Provide the (X, Y) coordinate of the cell's center where the given text is located.  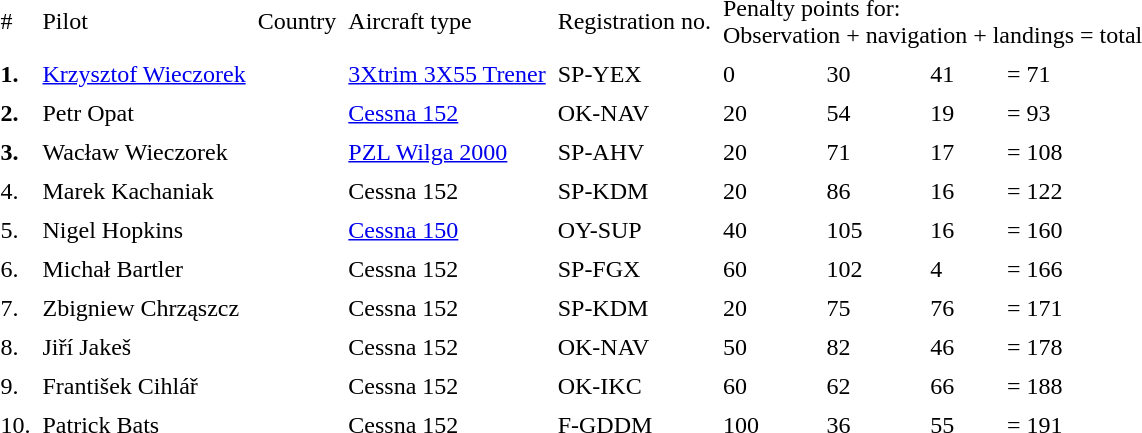
Marek Kachaniak (144, 191)
54 (872, 113)
19 (963, 113)
102 (872, 269)
86 (872, 191)
Cessna 150 (447, 230)
41 (963, 74)
Nigel Hopkins (144, 230)
3Xtrim 3X55 Trener (447, 74)
OK-IKC (634, 386)
82 (872, 347)
66 (963, 386)
105 (872, 230)
OY-SUP (634, 230)
17 (963, 152)
PZL Wilga 2000 (447, 152)
Krzysztof Wieczorek (144, 74)
SP-YEX (634, 74)
40 (770, 230)
SP-AHV (634, 152)
62 (872, 386)
Petr Opat (144, 113)
4 (963, 269)
30 (872, 74)
71 (872, 152)
Zbigniew Chrząszcz (144, 308)
76 (963, 308)
SP-FGX (634, 269)
František Cihlář (144, 386)
Wacław Wieczorek (144, 152)
46 (963, 347)
0 (770, 74)
Michał Bartler (144, 269)
75 (872, 308)
50 (770, 347)
Jiří Jakeš (144, 347)
